Locate the cell with the specified text and output its (X, Y) center coordinate. 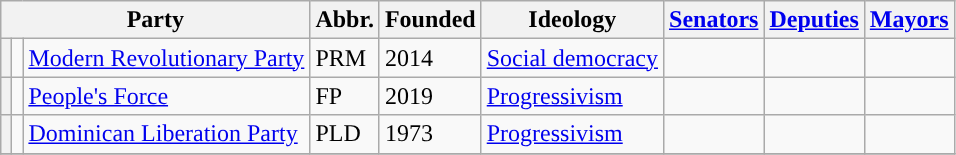
People's Force (166, 96)
Mayors (909, 20)
2014 (430, 58)
Senators (714, 20)
Social democracy (572, 58)
Deputies (814, 20)
PLD (345, 134)
Abbr. (345, 20)
FP (345, 96)
Dominican Liberation Party (166, 134)
Modern Revolutionary Party (166, 58)
2019 (430, 96)
PRM (345, 58)
1973 (430, 134)
Founded (430, 20)
Party (156, 20)
Ideology (572, 20)
